Extract the [X, Y] coordinate from the center of the cell holding the provided text.  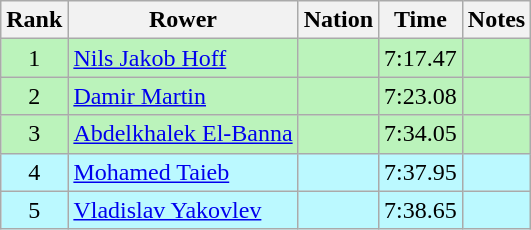
Vladislav Yakovlev [183, 210]
7:37.95 [421, 172]
7:17.47 [421, 58]
Nils Jakob Hoff [183, 58]
5 [34, 210]
Time [421, 20]
7:38.65 [421, 210]
Abdelkhalek El-Banna [183, 134]
Notes [496, 20]
1 [34, 58]
3 [34, 134]
Rank [34, 20]
2 [34, 96]
Nation [338, 20]
7:34.05 [421, 134]
7:23.08 [421, 96]
Damir Martin [183, 96]
Rower [183, 20]
Mohamed Taieb [183, 172]
4 [34, 172]
